Scan for the cell matching the given text and deliver its (X, Y) coordinate at center. 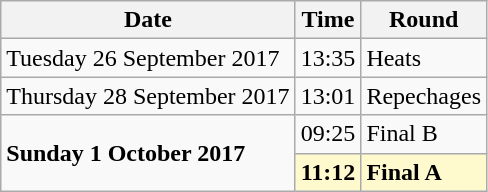
Final B (424, 134)
Sunday 1 October 2017 (148, 153)
Time (328, 20)
Repechages (424, 96)
11:12 (328, 172)
Date (148, 20)
13:35 (328, 58)
13:01 (328, 96)
09:25 (328, 134)
Tuesday 26 September 2017 (148, 58)
Final A (424, 172)
Heats (424, 58)
Thursday 28 September 2017 (148, 96)
Round (424, 20)
